Provide the (X, Y) coordinate of the cell's center where the given text is located.  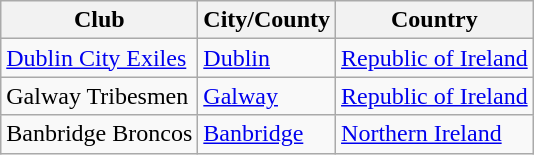
Northern Ireland (435, 134)
Dublin (267, 58)
Club (100, 20)
Banbridge Broncos (100, 134)
Dublin City Exiles (100, 58)
Country (435, 20)
Banbridge (267, 134)
Galway Tribesmen (100, 96)
City/County (267, 20)
Galway (267, 96)
